From the cell containing the given text, extract its center point as (X, Y) coordinate. 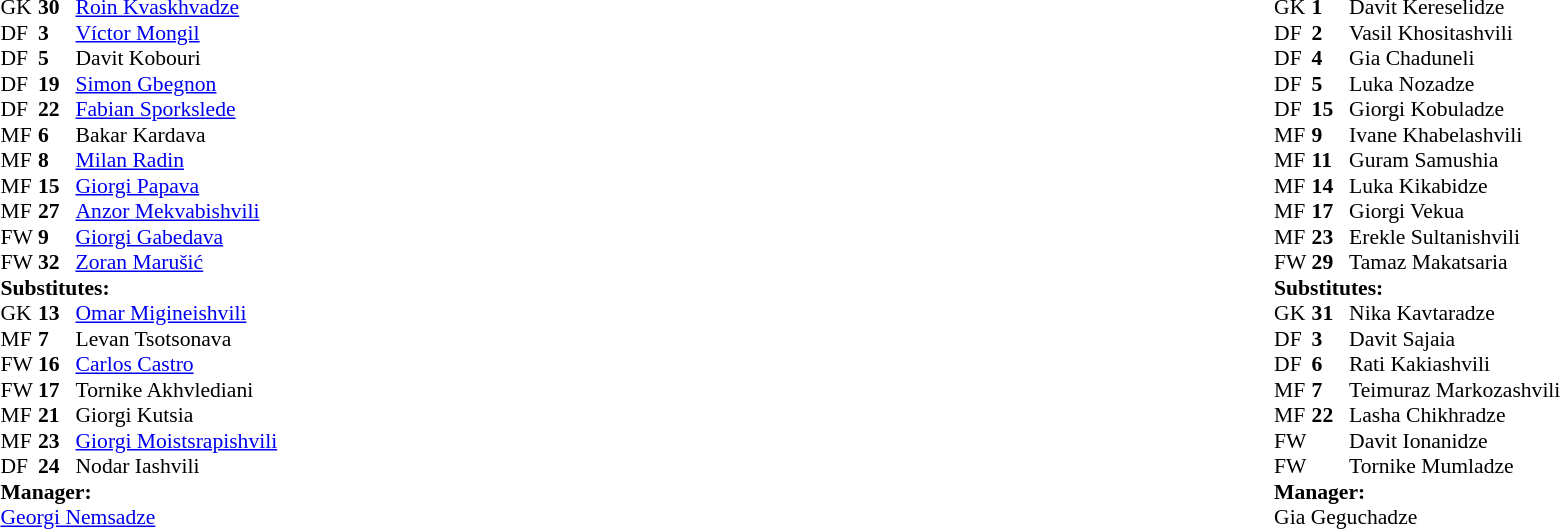
Giorgi Kobuladze (1454, 109)
Rati Kakiashvili (1454, 365)
Lasha Chikhradze (1454, 415)
Víctor Mongil (177, 33)
11 (1331, 161)
Luka Kikabidze (1454, 186)
Erekle Sultanishvili (1454, 237)
Davit Ionanidze (1454, 441)
Simon Gbegnon (177, 84)
14 (1331, 186)
8 (57, 161)
Carlos Castro (177, 365)
Milan Radin (177, 161)
21 (57, 415)
Davit Kobouri (177, 59)
Tamaz Makatsaria (1454, 263)
Nika Kavtaradze (1454, 313)
16 (57, 365)
Ivane Khabelashvili (1454, 135)
27 (57, 211)
Teimuraz Markozashvili (1454, 390)
Fabian Sporkslede (177, 109)
Giorgi Kutsia (177, 415)
13 (57, 313)
Omar Migineishvili (177, 313)
Vasil Khositashvili (1454, 33)
Tornike Mumladze (1454, 467)
Levan Tsotsonava (177, 339)
Giorgi Vekua (1454, 211)
Giorgi Gabedava (177, 237)
Guram Samushia (1454, 161)
Zoran Marušić (177, 263)
Giorgi Papava (177, 186)
Bakar Kardava (177, 135)
31 (1331, 313)
Tornike Akhvlediani (177, 390)
Anzor Mekvabishvili (177, 211)
19 (57, 84)
Nodar Iashvili (177, 467)
4 (1331, 59)
29 (1331, 263)
Giorgi Moistsrapishvili (177, 441)
32 (57, 263)
Davit Sajaia (1454, 339)
24 (57, 467)
2 (1331, 33)
Luka Nozadze (1454, 84)
Gia Chaduneli (1454, 59)
